Extract the (x, y) coordinate from the center of the cell holding the provided text.  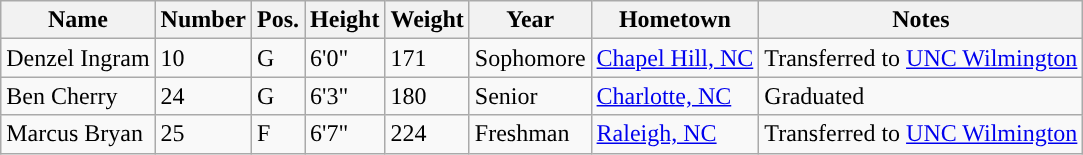
Raleigh, NC (675, 134)
Pos. (278, 20)
25 (203, 134)
Chapel Hill, NC (675, 58)
Charlotte, NC (675, 96)
Senior (530, 96)
Notes (921, 20)
Freshman (530, 134)
Graduated (921, 96)
10 (203, 58)
24 (203, 96)
224 (427, 134)
Denzel Ingram (78, 58)
F (278, 134)
6'0" (345, 58)
Hometown (675, 20)
Marcus Bryan (78, 134)
Height (345, 20)
Sophomore (530, 58)
6'3" (345, 96)
Number (203, 20)
Year (530, 20)
Weight (427, 20)
171 (427, 58)
180 (427, 96)
Ben Cherry (78, 96)
Name (78, 20)
6'7" (345, 134)
